Determine the (X, Y) coordinate at the center of the cell enclosing the given text.  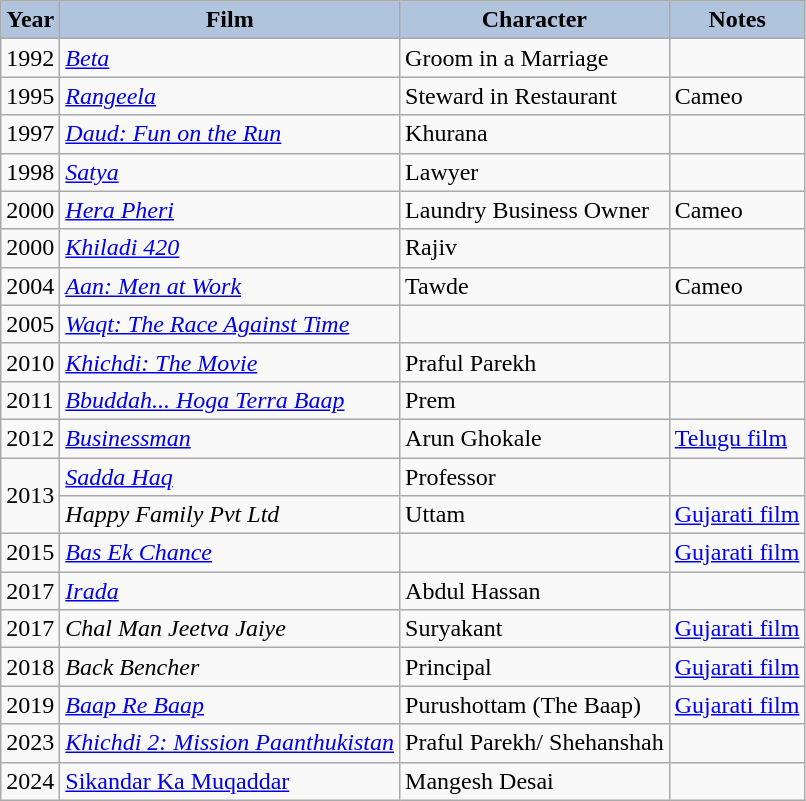
Lawyer (535, 172)
Happy Family Pvt Ltd (230, 515)
Hera Pheri (230, 210)
Khurana (535, 134)
Back Bencher (230, 667)
Uttam (535, 515)
2005 (30, 324)
1992 (30, 58)
Tawde (535, 286)
Praful Parekh (535, 362)
Film (230, 20)
1997 (30, 134)
Khichdi 2: Mission Paanthukistan (230, 743)
Daud: Fun on the Run (230, 134)
Khiladi 420 (230, 248)
Bbuddah... Hoga Terra Baap (230, 400)
1995 (30, 96)
Waqt: The Race Against Time (230, 324)
Telugu film (737, 438)
Professor (535, 477)
2019 (30, 705)
2004 (30, 286)
Steward in Restaurant (535, 96)
2011 (30, 400)
Suryakant (535, 629)
Chal Man Jeetva Jaiye (230, 629)
Principal (535, 667)
Satya (230, 172)
Aan: Men at Work (230, 286)
Abdul Hassan (535, 591)
Purushottam (The Baap) (535, 705)
2010 (30, 362)
2023 (30, 743)
2012 (30, 438)
Laundry Business Owner (535, 210)
Sikandar Ka Muqaddar (230, 781)
Businessman (230, 438)
1998 (30, 172)
Rangeela (230, 96)
2024 (30, 781)
Khichdi: The Movie (230, 362)
Bas Ek Chance (230, 553)
Irada (230, 591)
Character (535, 20)
Mangesh Desai (535, 781)
Praful Parekh/ Shehanshah (535, 743)
Arun Ghokale (535, 438)
2018 (30, 667)
Year (30, 20)
2015 (30, 553)
Notes (737, 20)
Beta (230, 58)
Sadda Haq (230, 477)
Baap Re Baap (230, 705)
Prem (535, 400)
2013 (30, 496)
Rajiv (535, 248)
Groom in a Marriage (535, 58)
